For the text-containing cell, return its midpoint in (x, y) coordinate format. 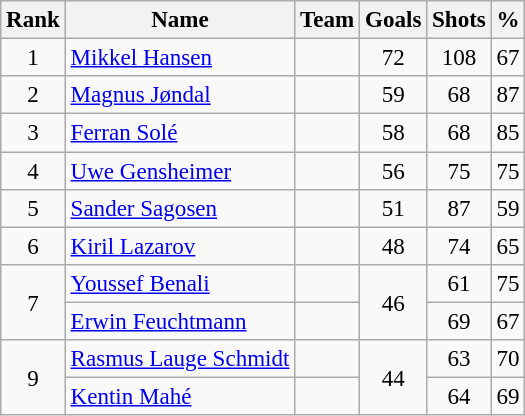
Rasmus Lauge Schmidt (180, 359)
4 (33, 171)
2 (33, 95)
108 (459, 58)
Kiril Lazarov (180, 246)
Ferran Solé (180, 133)
64 (459, 397)
Uwe Gensheimer (180, 171)
63 (459, 359)
61 (459, 284)
85 (508, 133)
58 (394, 133)
Sander Sagosen (180, 209)
74 (459, 246)
70 (508, 359)
46 (394, 302)
5 (33, 209)
Goals (394, 20)
7 (33, 302)
Name (180, 20)
9 (33, 378)
Mikkel Hansen (180, 58)
Erwin Feuchtmann (180, 322)
Magnus Jøndal (180, 95)
51 (394, 209)
72 (394, 58)
Kentin Mahé (180, 397)
Team (328, 20)
56 (394, 171)
44 (394, 378)
3 (33, 133)
1 (33, 58)
65 (508, 246)
Rank (33, 20)
48 (394, 246)
% (508, 20)
Youssef Benali (180, 284)
Shots (459, 20)
6 (33, 246)
